Locate the cell with the specified text and output its [x, y] center coordinate. 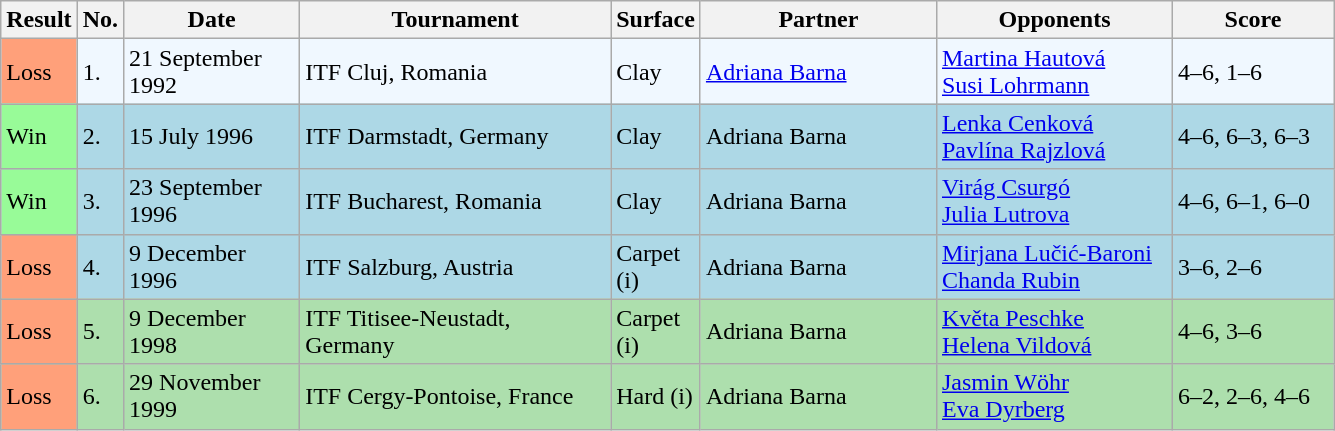
Partner [818, 20]
Hard (i) [656, 396]
4–6, 6–3, 6–3 [1254, 136]
6–2, 2–6, 4–6 [1254, 396]
23 September 1996 [212, 202]
Jasmin Wöhr Eva Dyrberg [1054, 396]
3–6, 2–6 [1254, 266]
ITF Titisee-Neustadt, Germany [456, 332]
ITF Cluj, Romania [456, 72]
Virág Csurgó Julia Lutrova [1054, 202]
4. [100, 266]
4–6, 3–6 [1254, 332]
Opponents [1054, 20]
15 July 1996 [212, 136]
Martina Hautová Susi Lohrmann [1054, 72]
6. [100, 396]
4–6, 6–1, 6–0 [1254, 202]
Lenka Cenková Pavlína Rajzlová [1054, 136]
29 November 1999 [212, 396]
4–6, 1–6 [1254, 72]
Mirjana Lučić-Baroni Chanda Rubin [1054, 266]
No. [100, 20]
ITF Cergy-Pontoise, France [456, 396]
Score [1254, 20]
Květa Peschke Helena Vildová [1054, 332]
5. [100, 332]
21 September 1992 [212, 72]
3. [100, 202]
1. [100, 72]
Result [39, 20]
Tournament [456, 20]
ITF Darmstadt, Germany [456, 136]
9 December 1998 [212, 332]
9 December 1996 [212, 266]
2. [100, 136]
ITF Bucharest, Romania [456, 202]
ITF Salzburg, Austria [456, 266]
Date [212, 20]
Surface [656, 20]
